Search for the cell housing the specified text and yield its [x, y] center coordinate. 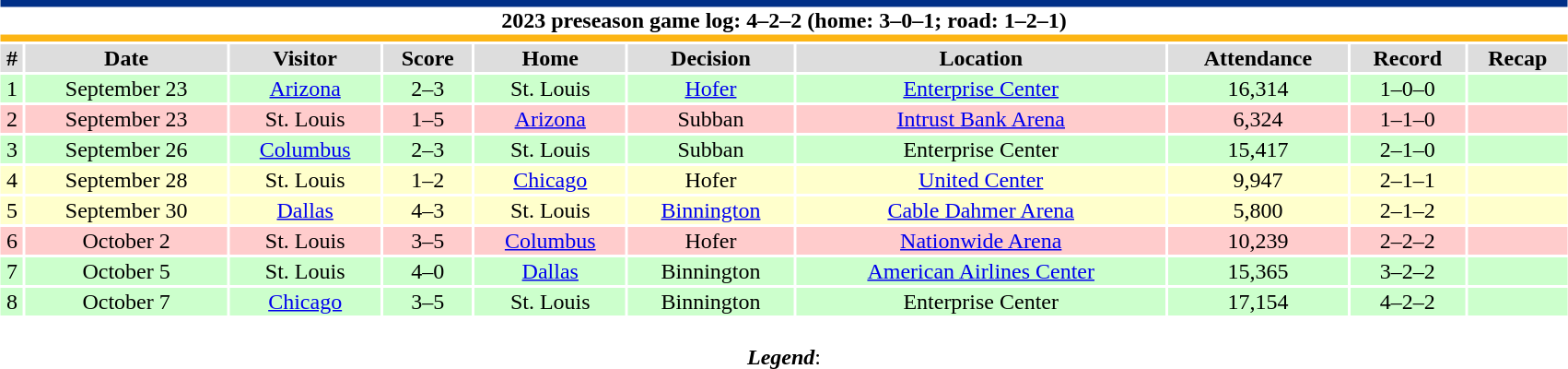
1–0–0 [1408, 89]
3–2–2 [1408, 271]
4 [12, 180]
15,365 [1258, 271]
October 7 [126, 302]
Location [981, 58]
Recap [1517, 58]
1–2 [427, 180]
October 5 [126, 271]
Nationwide Arena [981, 241]
1 [12, 89]
4–3 [427, 210]
17,154 [1258, 302]
16,314 [1258, 89]
6 [12, 241]
Date [126, 58]
4–2–2 [1408, 302]
8 [12, 302]
American Airlines Center [981, 271]
Visitor [305, 58]
# [12, 58]
2–1–1 [1408, 180]
6,324 [1258, 119]
Attendance [1258, 58]
Record [1408, 58]
Home [550, 58]
15,417 [1258, 149]
2–2–2 [1408, 241]
7 [12, 271]
October 2 [126, 241]
2–1–2 [1408, 210]
3 [12, 149]
Decision [711, 58]
Score [427, 58]
Cable Dahmer Arena [981, 210]
September 26 [126, 149]
9,947 [1258, 180]
2–1–0 [1408, 149]
10,239 [1258, 241]
United Center [981, 180]
1–5 [427, 119]
4–0 [427, 271]
1–1–0 [1408, 119]
September 28 [126, 180]
Intrust Bank Arena [981, 119]
2 [12, 119]
5 [12, 210]
September 30 [126, 210]
5,800 [1258, 210]
2023 preseason game log: 4–2–2 (home: 3–0–1; road: 1–2–1) [784, 20]
